Determine the (X, Y) coordinate at the center of the cell enclosing the given text.  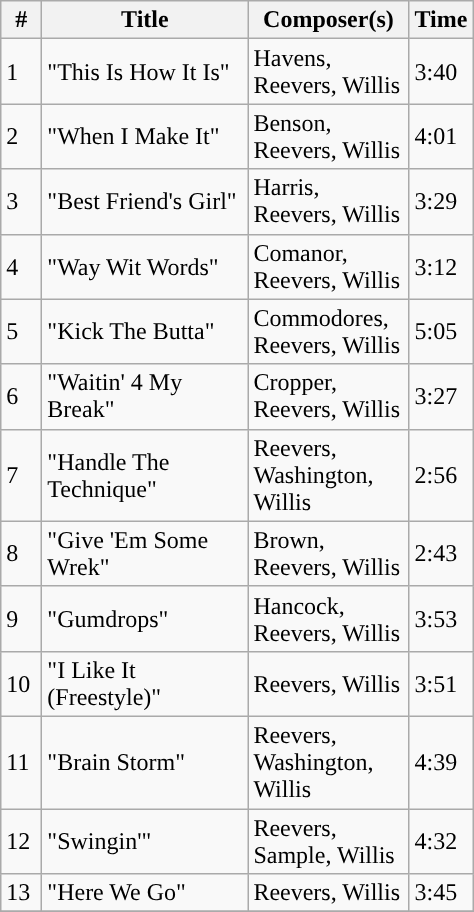
"Kick The Butta" (145, 332)
"Here We Go" (145, 893)
10 (22, 684)
Havens, Reevers, Willis (328, 72)
"Best Friend's Girl" (145, 202)
"This Is How It Is" (145, 72)
"Give 'Em Some Wrek" (145, 554)
3:53 (441, 618)
11 (22, 762)
4:32 (441, 840)
3:40 (441, 72)
"Waitin' 4 My Break" (145, 396)
3:27 (441, 396)
Brown, Reevers, Willis (328, 554)
3:51 (441, 684)
7 (22, 475)
12 (22, 840)
"Swingin'" (145, 840)
8 (22, 554)
5:05 (441, 332)
# (22, 20)
Time (441, 20)
Reevers, Sample, Willis (328, 840)
2 (22, 136)
Title (145, 20)
"I Like It (Freestyle)" (145, 684)
3 (22, 202)
Harris, Reevers, Willis (328, 202)
2:56 (441, 475)
9 (22, 618)
"Brain Storm" (145, 762)
"Gumdrops" (145, 618)
4:39 (441, 762)
Comanor, Reevers, Willis (328, 266)
"When I Make It" (145, 136)
4 (22, 266)
3:45 (441, 893)
3:12 (441, 266)
"Handle The Technique" (145, 475)
Commodores, Reevers, Willis (328, 332)
2:43 (441, 554)
"Way Wit Words" (145, 266)
Benson, Reevers, Willis (328, 136)
6 (22, 396)
Hancock, Reevers, Willis (328, 618)
Composer(s) (328, 20)
1 (22, 72)
Cropper, Reevers, Willis (328, 396)
3:29 (441, 202)
13 (22, 893)
5 (22, 332)
4:01 (441, 136)
